Determine the [x, y] coordinate at the center of the cell enclosing the given text.  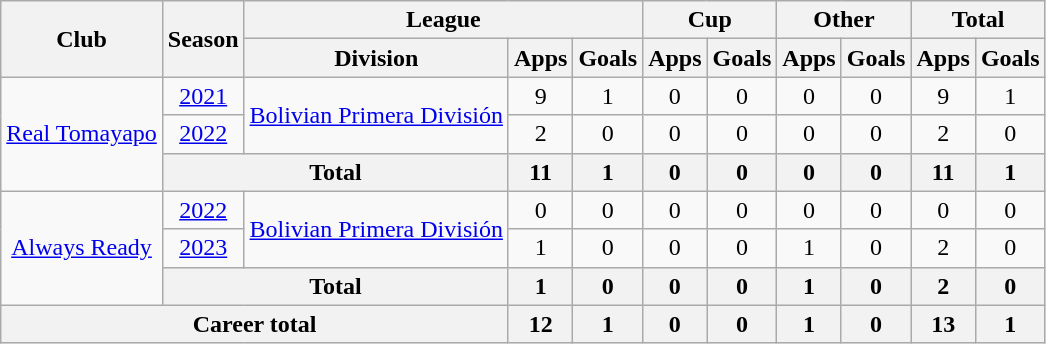
Season [203, 39]
League [444, 20]
2021 [203, 96]
Cup [710, 20]
12 [540, 324]
Real Tomayapo [82, 134]
Division [376, 58]
Career total [255, 324]
Always Ready [82, 248]
Other [844, 20]
Club [82, 39]
13 [943, 324]
2023 [203, 248]
